From the cell containing the given text, extract its center point as (X, Y) coordinate. 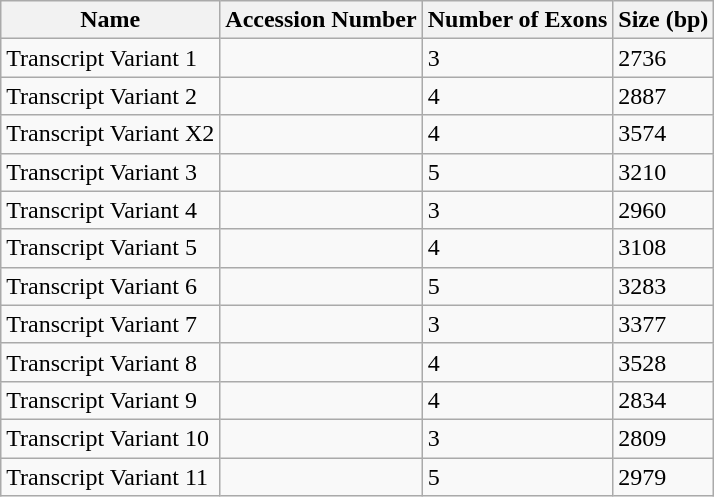
2887 (664, 96)
Number of Exons (518, 20)
Transcript Variant 11 (110, 477)
2736 (664, 58)
2834 (664, 400)
2979 (664, 477)
2960 (664, 210)
Name (110, 20)
Transcript Variant 10 (110, 438)
Transcript Variant 6 (110, 286)
Accession Number (321, 20)
3283 (664, 286)
Transcript Variant 5 (110, 248)
Transcript Variant X2 (110, 134)
3108 (664, 248)
3377 (664, 324)
Transcript Variant 7 (110, 324)
3210 (664, 172)
Transcript Variant 9 (110, 400)
Transcript Variant 3 (110, 172)
3574 (664, 134)
Transcript Variant 4 (110, 210)
Transcript Variant 1 (110, 58)
2809 (664, 438)
Transcript Variant 2 (110, 96)
3528 (664, 362)
Size (bp) (664, 20)
Transcript Variant 8 (110, 362)
